Extract the [X, Y] coordinate from the center of the cell holding the provided text.  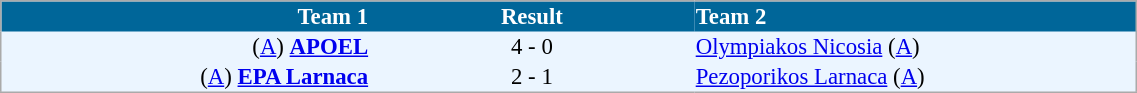
Pezoporikos Larnaca (A) [916, 77]
(A) APOEL [186, 47]
(A) EPA Larnaca [186, 77]
4 - 0 [532, 47]
Team 1 [186, 16]
Result [532, 16]
Team 2 [916, 16]
2 - 1 [532, 77]
Olympiakos Nicosia (A) [916, 47]
